Return the (X, Y) coordinate for the center point of the cell that contains the specified text.  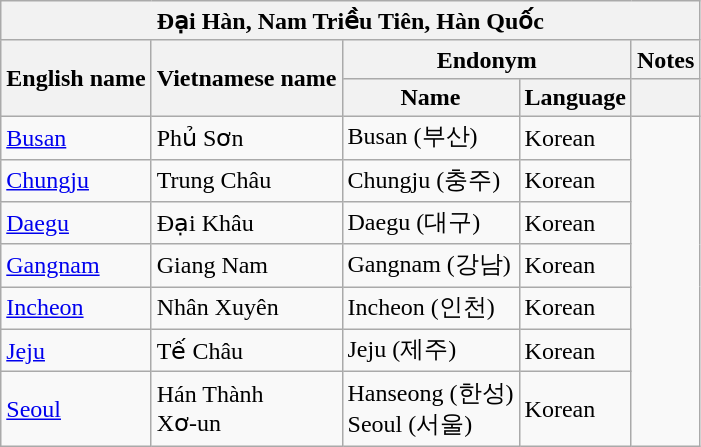
Name (430, 97)
Incheon (76, 308)
Đại Khâu (246, 224)
Endonym (486, 59)
Phủ Sơn (246, 138)
Seoul (76, 409)
Jeju (76, 350)
Busan (부산) (430, 138)
Incheon (인천) (430, 308)
Busan (76, 138)
Chungju (76, 180)
Jeju (제주) (430, 350)
Daegu (대구) (430, 224)
Gangnam (76, 266)
Hán ThànhXơ-un (246, 409)
Vietnamese name (246, 78)
Hanseong (한성)Seoul (서울) (430, 409)
Chungju (충주) (430, 180)
Trung Châu (246, 180)
Đại Hàn, Nam Triều Tiên, Hàn Quốc (350, 21)
Language (575, 97)
Nhân Xuyên (246, 308)
Notes (665, 59)
Daegu (76, 224)
English name (76, 78)
Tế Châu (246, 350)
Gangnam (강남) (430, 266)
Giang Nam (246, 266)
